Search for the cell housing the specified text and yield its (x, y) center coordinate. 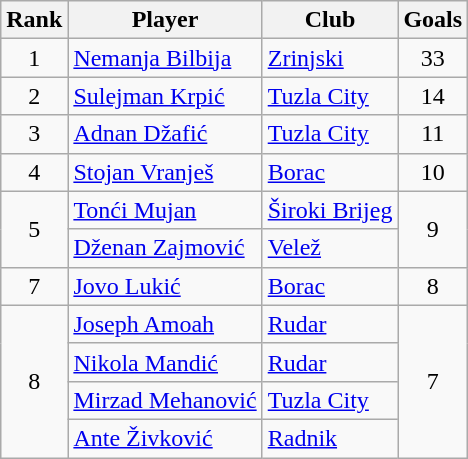
Joseph Amoah (165, 324)
Rank (34, 20)
Sulejman Krpić (165, 96)
Široki Brijeg (330, 210)
Stojan Vranješ (165, 172)
Nikola Mandić (165, 362)
1 (34, 58)
Mirzad Mehanović (165, 400)
Dženan Zajmović (165, 248)
Tonći Mujan (165, 210)
Radnik (330, 438)
Velež (330, 248)
Club (330, 20)
9 (433, 229)
Player (165, 20)
Jovo Lukić (165, 286)
14 (433, 96)
Zrinjski (330, 58)
3 (34, 134)
4 (34, 172)
Goals (433, 20)
Nemanja Bilbija (165, 58)
33 (433, 58)
10 (433, 172)
5 (34, 229)
Adnan Džafić (165, 134)
2 (34, 96)
11 (433, 134)
Ante Živković (165, 438)
